Scan for the cell matching the given text and deliver its (x, y) coordinate at center. 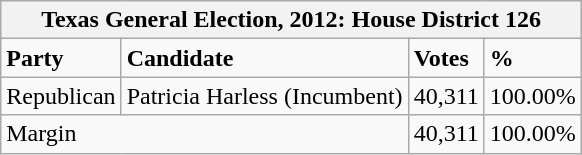
Votes (446, 58)
Party (61, 58)
Margin (204, 134)
Candidate (264, 58)
Patricia Harless (Incumbent) (264, 96)
% (532, 58)
Republican (61, 96)
Texas General Election, 2012: House District 126 (292, 20)
